Pinpoint the cell where the given text exists, returning its [x, y] midpoint coordinate. 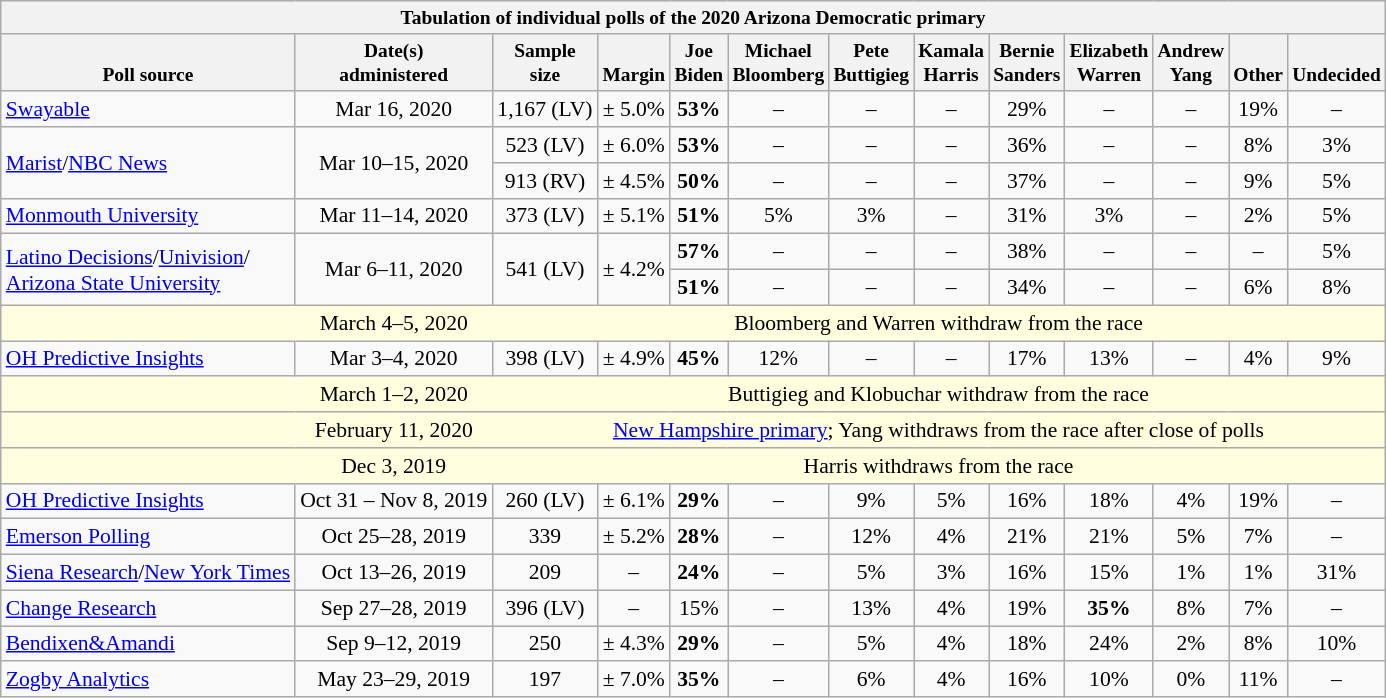
57% [699, 252]
Dec 3, 2019 [394, 466]
28% [699, 537]
ElizabethWarren [1109, 62]
1,167 (LV) [544, 110]
36% [1027, 145]
398 (LV) [544, 359]
373 (LV) [544, 216]
Marist/NBC News [148, 162]
0% [1191, 680]
± 5.2% [634, 537]
250 [544, 644]
38% [1027, 252]
913 (RV) [544, 181]
May 23–29, 2019 [394, 680]
Swayable [148, 110]
Oct 25–28, 2019 [394, 537]
37% [1027, 181]
MichaelBloomberg [778, 62]
Siena Research/New York Times [148, 573]
45% [699, 359]
209 [544, 573]
Monmouth University [148, 216]
Sep 27–28, 2019 [394, 608]
± 6.0% [634, 145]
Sep 9–12, 2019 [394, 644]
523 (LV) [544, 145]
Bendixen&Amandi [148, 644]
Oct 31 – Nov 8, 2019 [394, 501]
PeteButtigieg [872, 62]
Mar 6–11, 2020 [394, 270]
11% [1258, 680]
Date(s)administered [394, 62]
± 4.3% [634, 644]
541 (LV) [544, 270]
34% [1027, 288]
197 [544, 680]
Other [1258, 62]
Oct 13–26, 2019 [394, 573]
Tabulation of individual polls of the 2020 Arizona Democratic primary [694, 18]
± 5.0% [634, 110]
Samplesize [544, 62]
± 4.5% [634, 181]
BernieSanders [1027, 62]
March 4–5, 2020 [394, 323]
± 7.0% [634, 680]
17% [1027, 359]
Mar 3–4, 2020 [394, 359]
Mar 11–14, 2020 [394, 216]
March 1–2, 2020 [394, 395]
AndrewYang [1191, 62]
Bloomberg and Warren withdraw from the race [938, 323]
± 4.9% [634, 359]
February 11, 2020 [394, 430]
± 5.1% [634, 216]
New Hampshire primary; Yang withdraws from the race after close of polls [938, 430]
Poll source [148, 62]
KamalaHarris [952, 62]
50% [699, 181]
Mar 16, 2020 [394, 110]
Harris withdraws from the race [938, 466]
Mar 10–15, 2020 [394, 162]
Buttigieg and Klobuchar withdraw from the race [938, 395]
Change Research [148, 608]
Zogby Analytics [148, 680]
± 6.1% [634, 501]
260 (LV) [544, 501]
396 (LV) [544, 608]
Undecided [1337, 62]
Latino Decisions/Univision/Arizona State University [148, 270]
339 [544, 537]
Emerson Polling [148, 537]
Margin [634, 62]
± 4.2% [634, 270]
JoeBiden [699, 62]
